Detect which cell encompasses the target text, then output its [x, y] center coordinate. 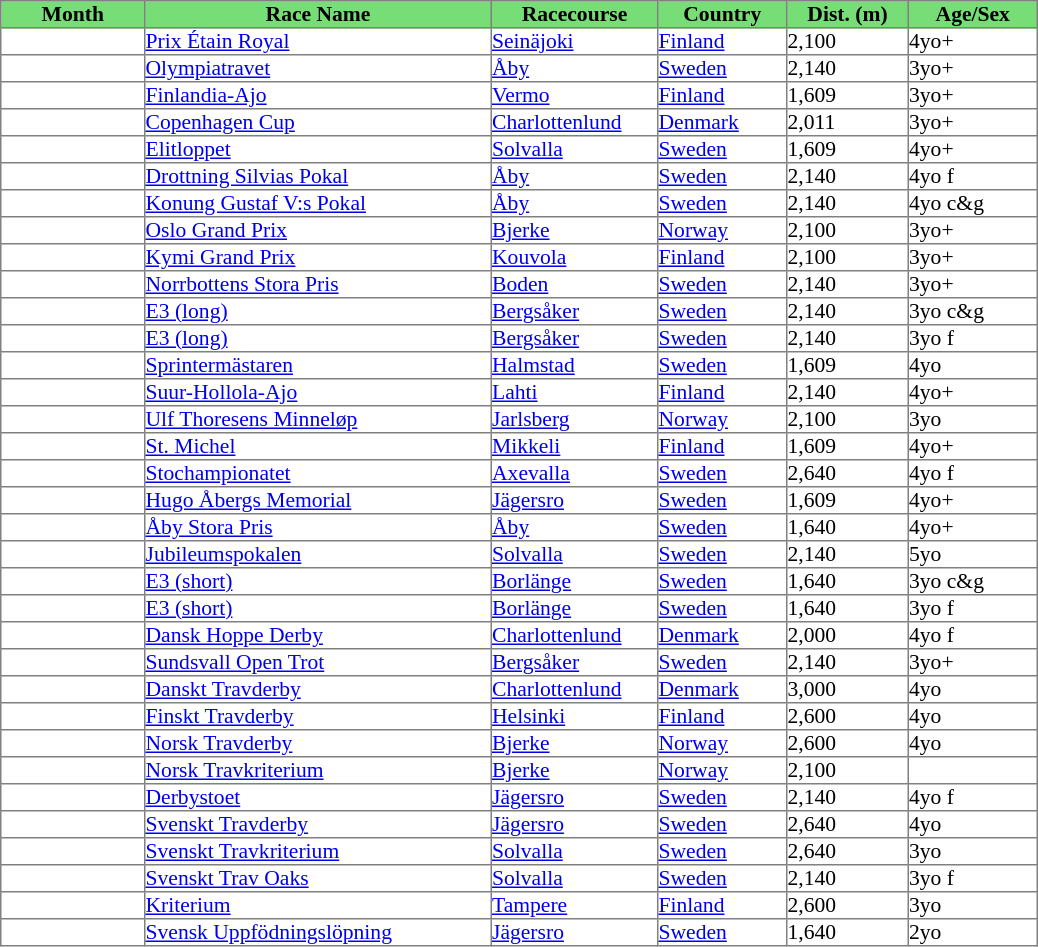
Elitloppet [318, 150]
Åby Stora Pris [318, 528]
Kymi Grand Prix [318, 258]
Copenhagen Cup [318, 122]
Oslo Grand Prix [318, 230]
Racecourse [574, 14]
5yo [972, 554]
2yo [972, 932]
Mikkeli [574, 446]
Olympiatravet [318, 68]
Halmstad [574, 366]
Tampere [574, 906]
3,000 [848, 690]
Axevalla [574, 474]
Jarlsberg [574, 420]
Sundsvall Open Trot [318, 662]
Seinäjoki [574, 42]
Helsinki [574, 716]
Country [722, 14]
Hugo Åbergs Memorial [318, 500]
Finskt Travderby [318, 716]
Boden [574, 284]
Vermo [574, 96]
Ulf Thoresens Minneløp [318, 420]
2,011 [848, 122]
Konung Gustaf V:s Pokal [318, 204]
Norsk Travkriterium [318, 770]
St. Michel [318, 446]
Drottning Silvias Pokal [318, 176]
Lahti [574, 392]
Svenskt Trav Oaks [318, 878]
Dansk Hoppe Derby [318, 636]
Jubileumspokalen [318, 554]
Dist. (m) [848, 14]
Norrbottens Stora Pris [318, 284]
Suur-Hollola-Ajo [318, 392]
4yo c&g [972, 204]
Svensk Uppfödningslöpning [318, 932]
Prix Étain Royal [318, 42]
Month [73, 14]
Derbystoet [318, 798]
Age/Sex [972, 14]
Danskt Travderby [318, 690]
Sprintermästaren [318, 366]
Finlandia-Ajo [318, 96]
Race Name [318, 14]
Svenskt Travkriterium [318, 852]
Norsk Travderby [318, 744]
2,000 [848, 636]
Stochampionatet [318, 474]
Svenskt Travderby [318, 824]
Kriterium [318, 906]
Kouvola [574, 258]
